Scan for the cell matching the given text and deliver its [X, Y] coordinate at center. 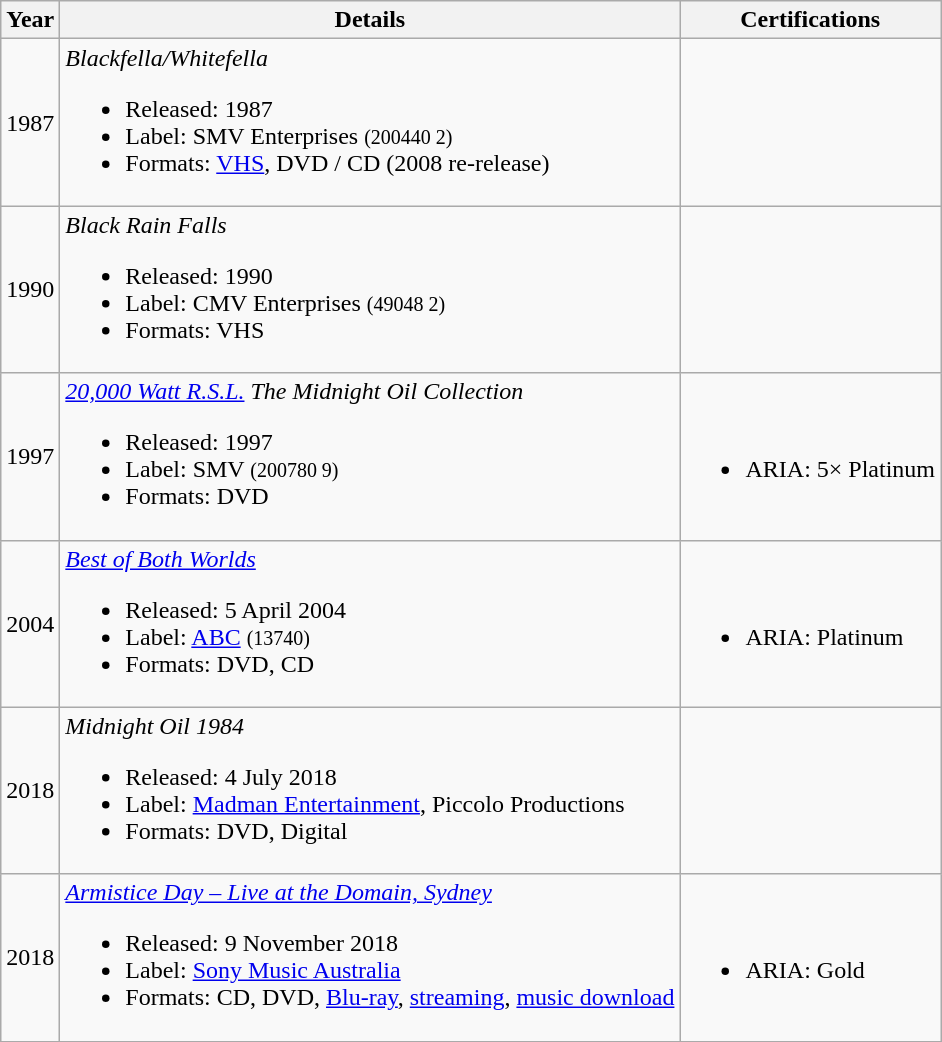
Black Rain FallsReleased: 1990Label: CMV Enterprises (49048 2)Formats: VHS [370, 290]
1997 [30, 456]
Blackfella/WhitefellaReleased: 1987Label: SMV Enterprises (200440 2)Formats: VHS, DVD / CD (2008 re-release) [370, 122]
Year [30, 20]
Armistice Day – Live at the Domain, SydneyReleased: 9 November 2018Label: Sony Music AustraliaFormats: CD, DVD, Blu-ray, streaming, music download [370, 958]
1987 [30, 122]
2004 [30, 624]
ARIA: Platinum [810, 624]
Best of Both WorldsReleased: 5 April 2004Label: ABC (13740)Formats: DVD, CD [370, 624]
ARIA: 5× Platinum [810, 456]
ARIA: Gold [810, 958]
1990 [30, 290]
Midnight Oil 1984Released: 4 July 2018Label: Madman Entertainment, Piccolo ProductionsFormats: DVD, Digital [370, 790]
Certifications [810, 20]
Details [370, 20]
20,000 Watt R.S.L. The Midnight Oil CollectionReleased: 1997Label: SMV (200780 9)Formats: DVD [370, 456]
